Extract the [X, Y] coordinate from the center of the cell holding the provided text.  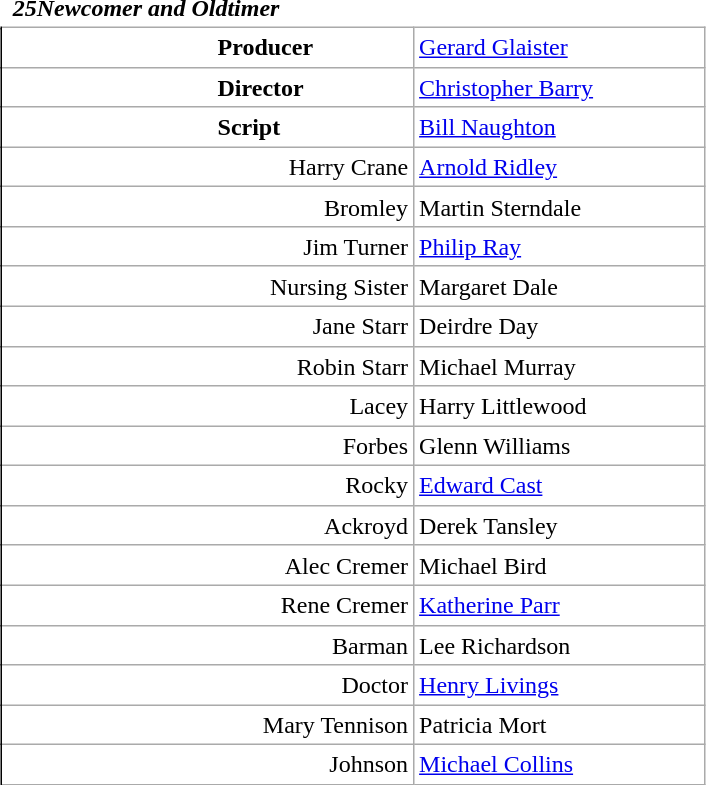
Script [208, 127]
Michael Collins [560, 765]
Deirdre Day [560, 326]
Nursing Sister [208, 286]
Jim Turner [208, 247]
Johnson [208, 765]
Martin Sterndale [560, 207]
Henry Livings [560, 685]
Patricia Mort [560, 725]
Edward Cast [560, 486]
Mary Tennison [208, 725]
Christopher Barry [560, 87]
Bill Naughton [560, 127]
Bromley [208, 207]
Jane Starr [208, 326]
Katherine Parr [560, 605]
Robin Starr [208, 366]
Derek Tansley [560, 525]
Lee Richardson [560, 645]
Michael Bird [560, 565]
Rocky [208, 486]
Philip Ray [560, 247]
Glenn Williams [560, 446]
Director [208, 87]
Producer [208, 47]
Harry Littlewood [560, 406]
Lacey [208, 406]
Barman [208, 645]
Arnold Ridley [560, 167]
Harry Crane [208, 167]
Ackroyd [208, 525]
Rene Cremer [208, 605]
Alec Cremer [208, 565]
Michael Murray [560, 366]
Margaret Dale [560, 286]
Gerard Glaister [560, 47]
Doctor [208, 685]
Forbes [208, 446]
